Determine the [x, y] coordinate at the center of the cell enclosing the given text.  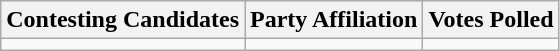
Contesting Candidates [123, 20]
Votes Polled [491, 20]
Party Affiliation [334, 20]
